Detect which cell encompasses the target text, then output its (x, y) center coordinate. 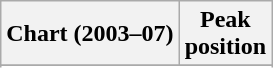
Peak position (225, 34)
Chart (2003–07) (90, 34)
